From the cell containing the given text, extract its center point as (X, Y) coordinate. 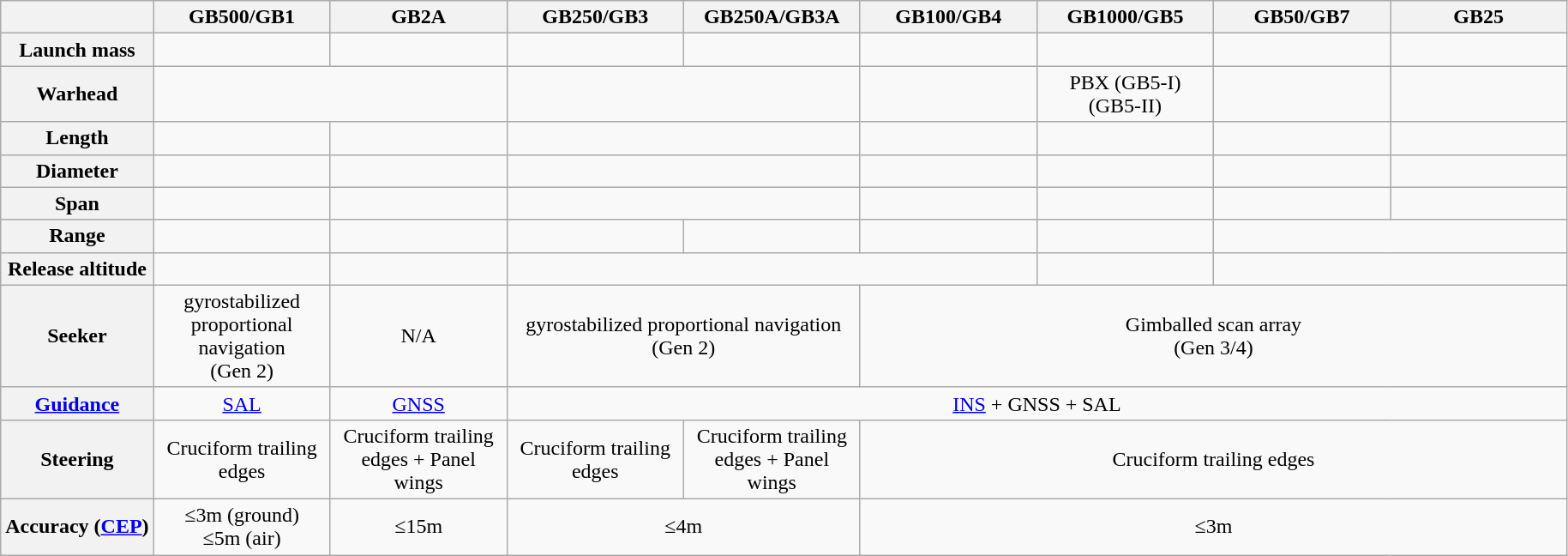
GB500/GB1 (242, 17)
≤3m (ground)≤5m (air) (242, 527)
N/A (418, 336)
Diameter (77, 171)
≤4m (683, 527)
GB250A/GB3A (772, 17)
INS + GNSS + SAL (1036, 403)
PBX (GB5-I) (GB5-II) (1125, 94)
GB25 (1479, 17)
Warhead (77, 94)
Accuracy (CEP) (77, 527)
GB250/GB3 (595, 17)
Guidance (77, 403)
GB50/GB7 (1301, 17)
SAL (242, 403)
≤3m (1213, 527)
≤15m (418, 527)
Length (77, 138)
GB1000/GB5 (1125, 17)
Launch mass (77, 50)
Seeker (77, 336)
Span (77, 203)
GB100/GB4 (948, 17)
GNSS (418, 403)
Steering (77, 459)
Release altitude (77, 269)
Gimballed scan array(Gen 3/4) (1213, 336)
Range (77, 236)
GB2A (418, 17)
